From the cell containing the given text, extract its center point as [X, Y] coordinate. 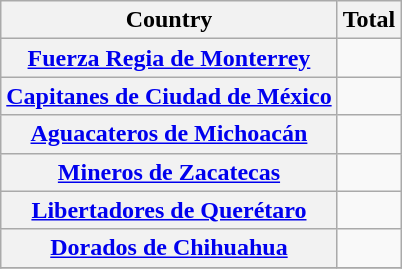
Dorados de Chihuahua [169, 248]
Fuerza Regia de Monterrey [169, 58]
Country [169, 20]
Capitanes de Ciudad de México [169, 96]
Libertadores de Querétaro [169, 210]
Aguacateros de Michoacán [169, 134]
Total [369, 20]
Mineros de Zacatecas [169, 172]
